Pinpoint the cell where the given text exists, returning its [x, y] midpoint coordinate. 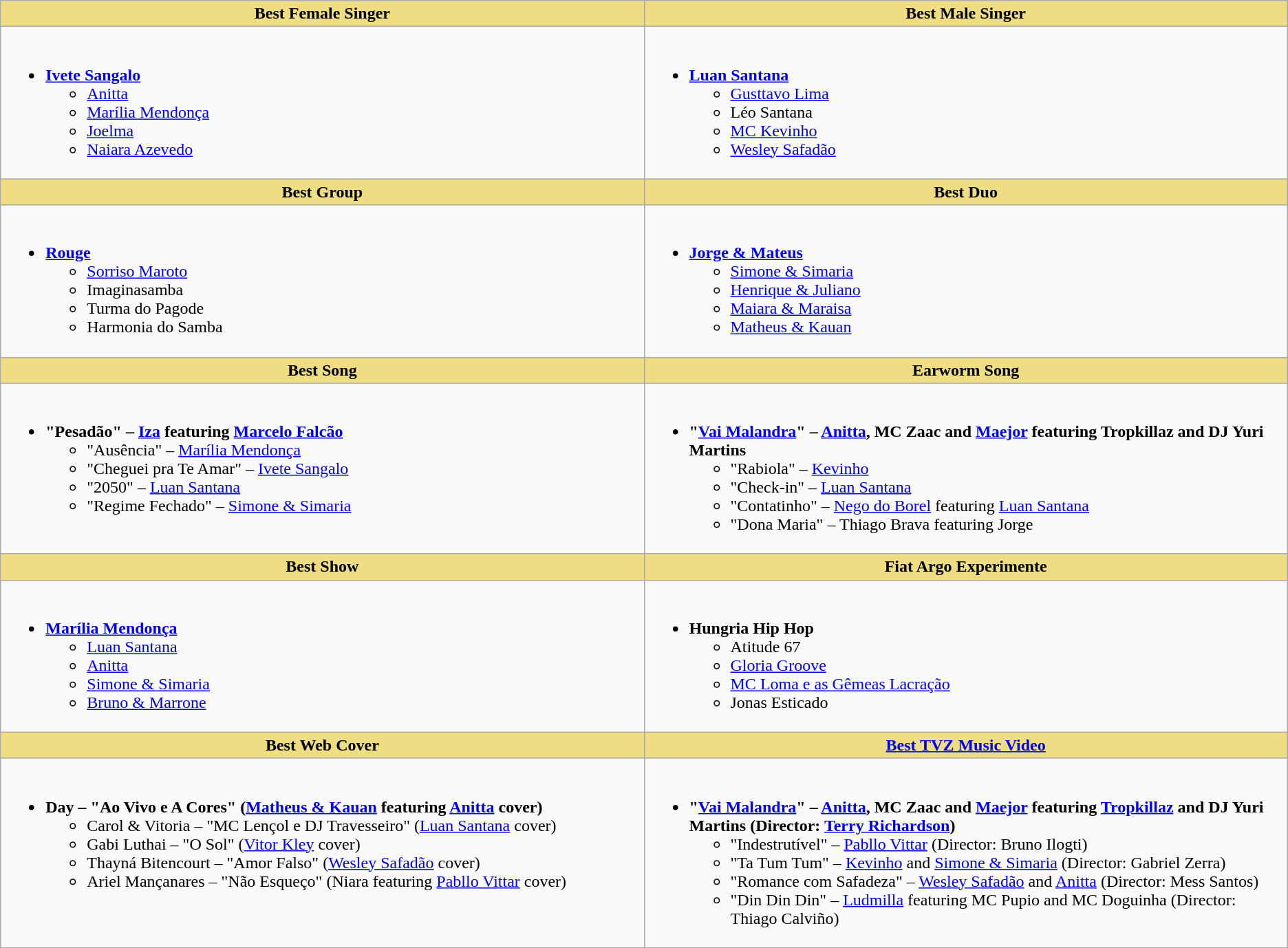
Best Web Cover [322, 745]
Jorge & MateusSimone & SimariaHenrique & JulianoMaiara & MaraisaMatheus & Kauan [966, 281]
Ivete SangaloAnittaMarília MendonçaJoelmaNaiara Azevedo [322, 103]
Best TVZ Music Video [966, 745]
Best Group [322, 192]
Earworm Song [966, 370]
RougeSorriso MarotoImaginasambaTurma do PagodeHarmonia do Samba [322, 281]
Best Male Singer [966, 14]
Best Song [322, 370]
Luan SantanaGusttavo LimaLéo SantanaMC KevinhoWesley Safadão [966, 103]
Best Duo [966, 192]
Best Show [322, 567]
Fiat Argo Experimente [966, 567]
Hungria Hip HopAtitude 67Gloria GrooveMC Loma e as Gêmeas LacraçãoJonas Esticado [966, 656]
Best Female Singer [322, 14]
Marília MendonçaLuan SantanaAnittaSimone & SimariaBruno & Marrone [322, 656]
